Extract the [X, Y] coordinate from the center of the cell holding the provided text.  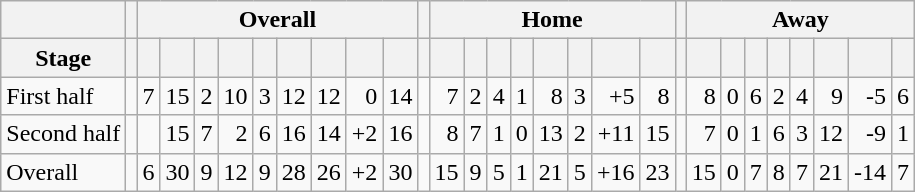
Away [800, 20]
Stage [64, 58]
-14 [870, 172]
28 [294, 172]
13 [550, 134]
Home [552, 20]
26 [328, 172]
-5 [870, 96]
+16 [616, 172]
23 [658, 172]
10 [236, 96]
-9 [870, 134]
Second half [64, 134]
+11 [616, 134]
First half [64, 96]
+5 [616, 96]
